Output the [X, Y] coordinate of the center of the cell containing the given text.  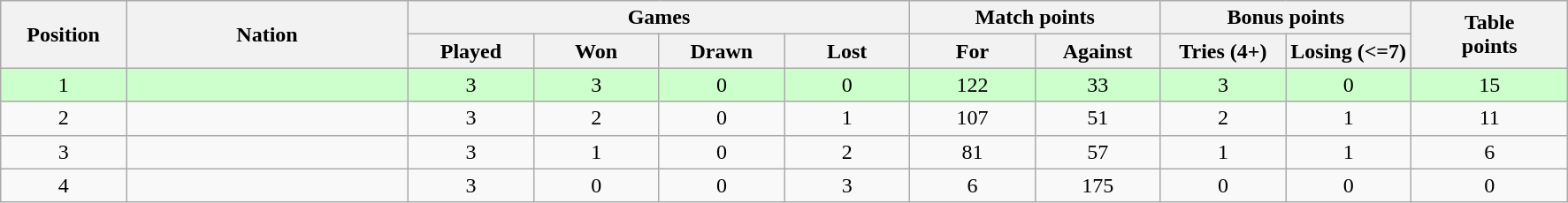
81 [973, 152]
Losing (<=7) [1349, 51]
Position [64, 34]
15 [1489, 85]
Against [1098, 51]
Tries (4+) [1223, 51]
Nation [267, 34]
51 [1098, 118]
Lost [847, 51]
Drawn [722, 51]
Games [660, 18]
Match points [1036, 18]
11 [1489, 118]
Won [596, 51]
122 [973, 85]
33 [1098, 85]
107 [973, 118]
For [973, 51]
Played [471, 51]
4 [64, 185]
Bonus points [1286, 18]
175 [1098, 185]
57 [1098, 152]
Tablepoints [1489, 34]
